Return (X, Y) of the center of cell containing provided text 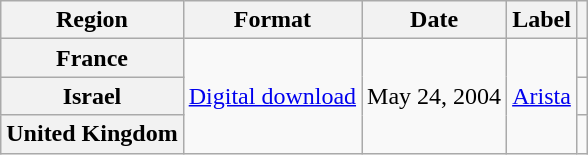
Digital download (272, 96)
Region (92, 20)
Label (542, 20)
France (92, 58)
Format (272, 20)
Arista (542, 96)
Date (434, 20)
Israel (92, 96)
United Kingdom (92, 134)
May 24, 2004 (434, 96)
